Return the (X, Y) coordinate for the center point of the cell that contains the specified text.  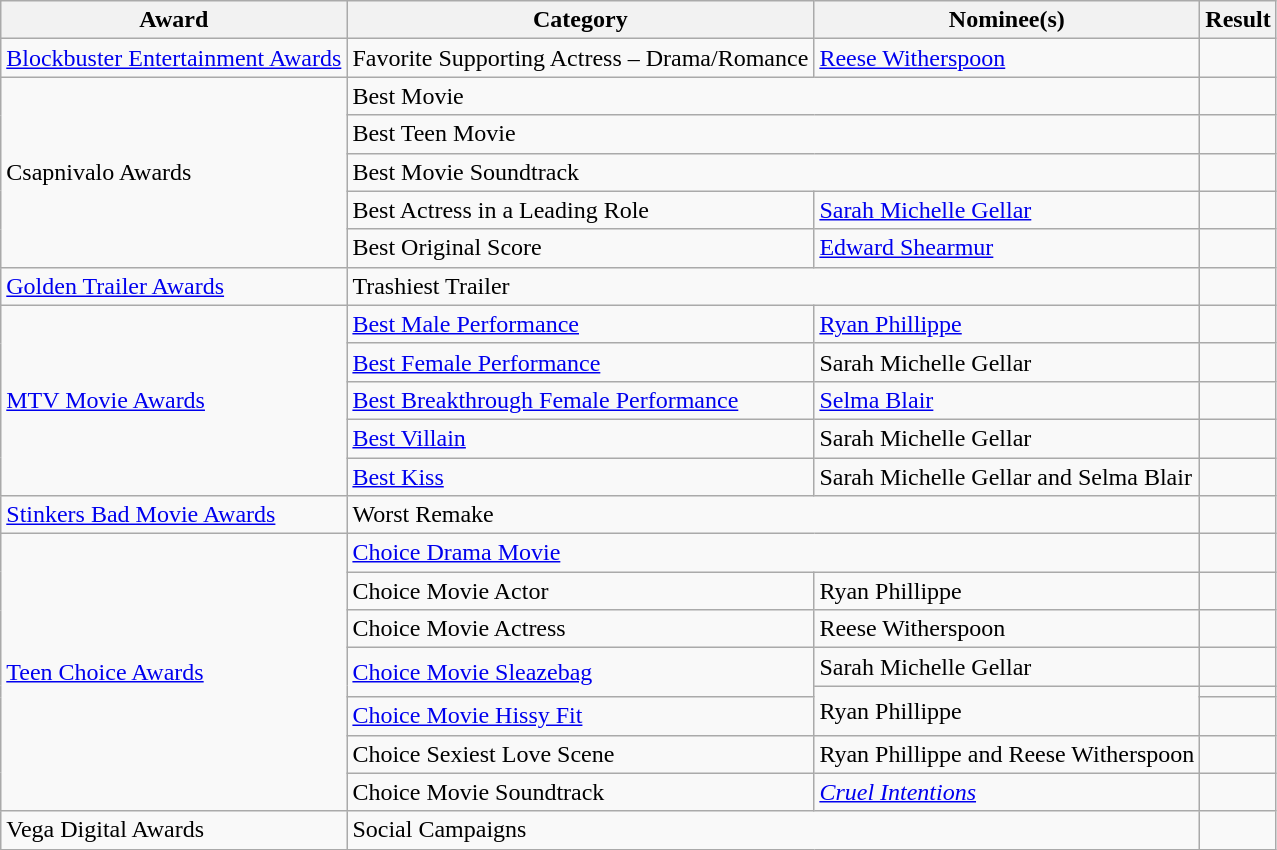
Best Original Score (580, 248)
Best Breakthrough Female Performance (580, 400)
Golden Trailer Awards (174, 286)
Award (174, 20)
Best Movie Soundtrack (774, 172)
Best Villain (580, 438)
Nominee(s) (1007, 20)
Category (580, 20)
Result (1238, 20)
Blockbuster Entertainment Awards (174, 58)
Best Actress in a Leading Role (580, 210)
Best Female Performance (580, 362)
Best Movie (774, 96)
Selma Blair (1007, 400)
Social Campaigns (774, 830)
Choice Movie Soundtrack (580, 792)
Favorite Supporting Actress – Drama/Romance (580, 58)
Choice Drama Movie (774, 553)
Best Male Performance (580, 324)
Worst Remake (774, 515)
Choice Movie Hissy Fit (580, 716)
Best Teen Movie (774, 134)
Csapnivalo Awards (174, 172)
Choice Movie Sleazebag (580, 672)
Choice Movie Actor (580, 591)
Ryan Phillippe and Reese Witherspoon (1007, 754)
Sarah Michelle Gellar and Selma Blair (1007, 477)
Teen Choice Awards (174, 673)
Choice Movie Actress (580, 629)
Choice Sexiest Love Scene (580, 754)
Best Kiss (580, 477)
Cruel Intentions (1007, 792)
Stinkers Bad Movie Awards (174, 515)
Vega Digital Awards (174, 830)
Edward Shearmur (1007, 248)
Trashiest Trailer (774, 286)
MTV Movie Awards (174, 400)
